Output the [x, y] coordinate of the center of the cell containing the given text.  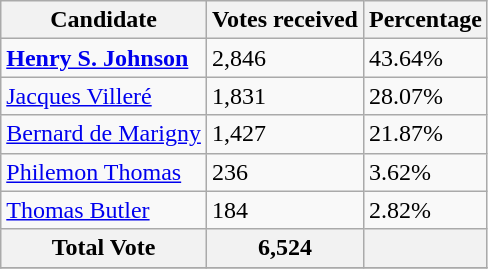
Henry S. Johnson [104, 58]
2.82% [425, 210]
Philemon Thomas [104, 172]
Candidate [104, 20]
43.64% [425, 58]
Bernard de Marigny [104, 134]
Thomas Butler [104, 210]
Jacques Villeré [104, 96]
1,831 [284, 96]
Total Vote [104, 248]
236 [284, 172]
1,427 [284, 134]
3.62% [425, 172]
Votes received [284, 20]
6,524 [284, 248]
21.87% [425, 134]
Percentage [425, 20]
184 [284, 210]
2,846 [284, 58]
28.07% [425, 96]
